Find where the given text appears and provide that cell's center as [X, Y] coordinate. 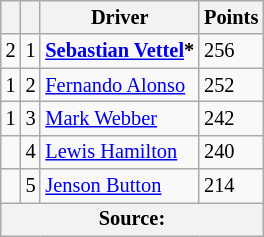
Fernando Alonso [120, 85]
Sebastian Vettel* [120, 51]
5 [31, 186]
256 [231, 51]
240 [231, 152]
Jenson Button [120, 186]
242 [231, 118]
Mark Webber [120, 118]
Points [231, 17]
4 [31, 152]
252 [231, 85]
214 [231, 186]
Lewis Hamilton [120, 152]
Source: [132, 219]
3 [31, 118]
Driver [120, 17]
